Identify which cell holds the provided text, then report its [x, y] central coordinate. 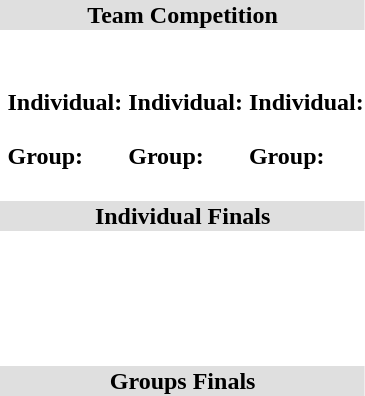
Groups Finals [182, 381]
Team Competition [182, 15]
Individual Finals [182, 216]
